From the cell containing the given text, extract its center point as [x, y] coordinate. 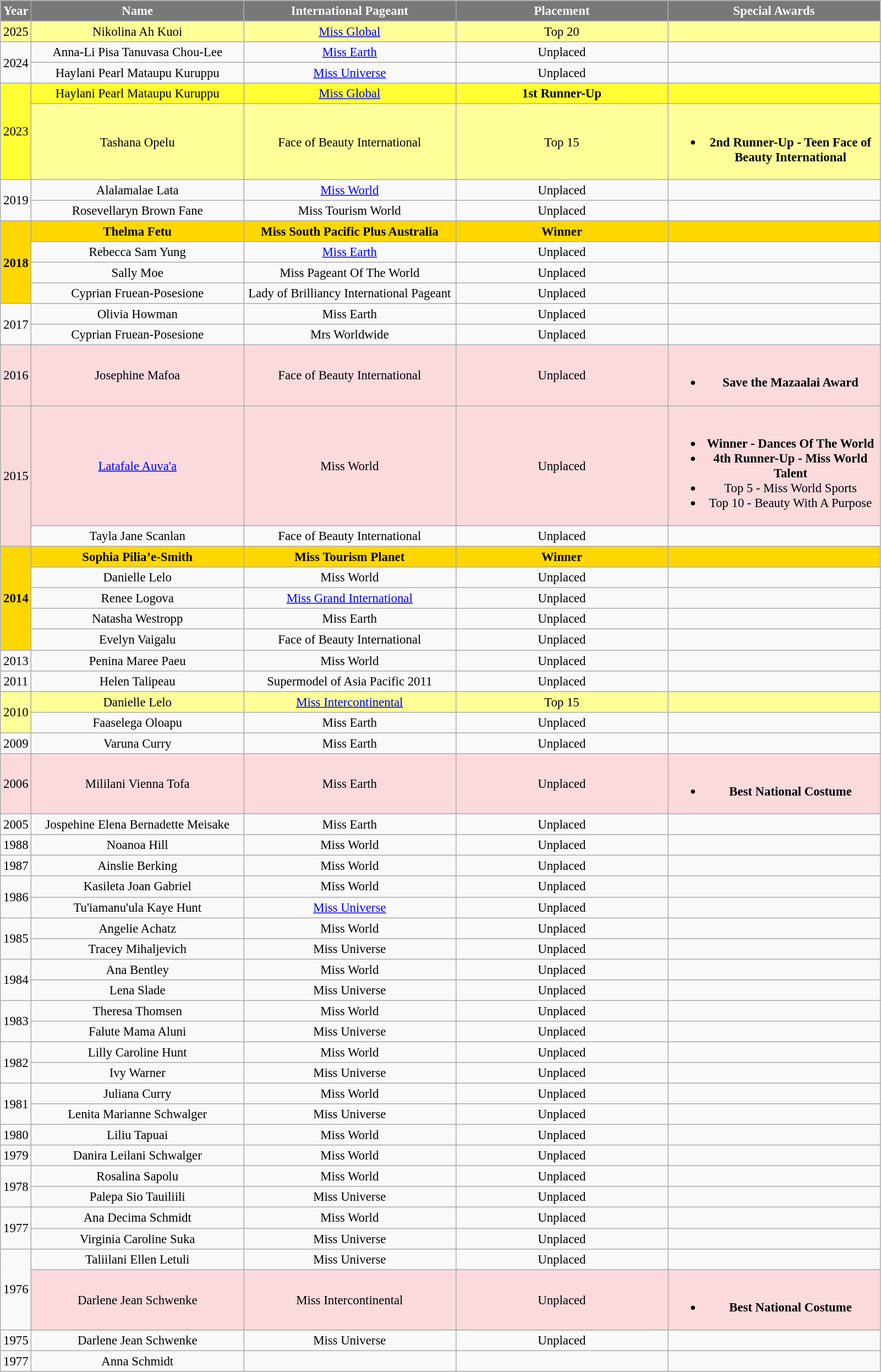
1979 [16, 1156]
1988 [16, 845]
Ana Decima Schmidt [138, 1218]
2005 [16, 825]
Varuna Curry [138, 743]
Theresa Thomsen [138, 1011]
2006 [16, 784]
Miss Pageant Of The World [349, 273]
2016 [16, 375]
2024 [16, 63]
Ivy Warner [138, 1073]
1987 [16, 866]
Palepa Sio Tauiliili [138, 1197]
Josephine Mafoa [138, 375]
Miss South Pacific Plus Australia [349, 231]
2023 [16, 131]
2018 [16, 262]
Danira Leilani Schwalger [138, 1156]
Tayla Jane Scanlan [138, 536]
Evelyn Vaigalu [138, 640]
Sally Moe [138, 273]
Miss Tourism Planet [349, 557]
Latafale Auva'a [138, 466]
Ainslie Berking [138, 866]
Virginia Caroline Suka [138, 1239]
2009 [16, 743]
Rosevellaryn Brown Fane [138, 211]
Lady of Brilliancy International Pageant [349, 293]
Rebecca Sam Yung [138, 252]
1975 [16, 1341]
Year [16, 11]
2011 [16, 681]
Renee Logova [138, 598]
Lena Slade [138, 990]
Lilly Caroline Hunt [138, 1052]
2019 [16, 200]
Anna Schmidt [138, 1362]
1981 [16, 1104]
1985 [16, 938]
Falute Mama Aluni [138, 1032]
1982 [16, 1063]
Top 20 [562, 32]
1st Runner-Up [562, 94]
2014 [16, 598]
Taliilani Ellen Letuli [138, 1259]
Thelma Fetu [138, 231]
1986 [16, 897]
Lenita Marianne Schwalger [138, 1114]
2010 [16, 712]
Name [138, 11]
2013 [16, 661]
Save the Mazaalai Award [774, 375]
Winner - Dances Of The World4th Runner-Up - Miss World TalentTop 5 - Miss World SportsTop 10 - Beauty With A Purpose [774, 466]
Alalamalae Lata [138, 190]
Natasha Westropp [138, 619]
Penina Maree Paeu [138, 661]
Noanoa Hill [138, 845]
1984 [16, 980]
Anna-Li Pisa Tanuvasa Chou-Lee [138, 52]
Faaselega Oloapu [138, 722]
1983 [16, 1021]
Miss Grand International [349, 598]
2025 [16, 32]
Angelie Achatz [138, 928]
Ana Bentley [138, 970]
Jospehine Elena Bernadette Meisake [138, 825]
Sophia Pilia’e-Smith [138, 557]
Miss Tourism World [349, 211]
Tu'iamanu'ula Kaye Hunt [138, 907]
2015 [16, 476]
Tashana Opelu [138, 142]
Nikolina Ah Kuoi [138, 32]
International Pageant [349, 11]
1978 [16, 1187]
Liliu Tapuai [138, 1135]
Placement [562, 11]
Olivia Howman [138, 314]
2nd Runner-Up - Teen Face of Beauty International [774, 142]
Rosalina Sapolu [138, 1177]
2017 [16, 325]
1976 [16, 1289]
Mililani Vienna Tofa [138, 784]
Tracey Mihaljevich [138, 949]
Helen Talipeau [138, 681]
Mrs Worldwide [349, 335]
Special Awards [774, 11]
Juliana Curry [138, 1094]
1980 [16, 1135]
Kasileta Joan Gabriel [138, 887]
Supermodel of Asia Pacific 2011 [349, 681]
